Scan for the cell matching the given text and deliver its [X, Y] coordinate at center. 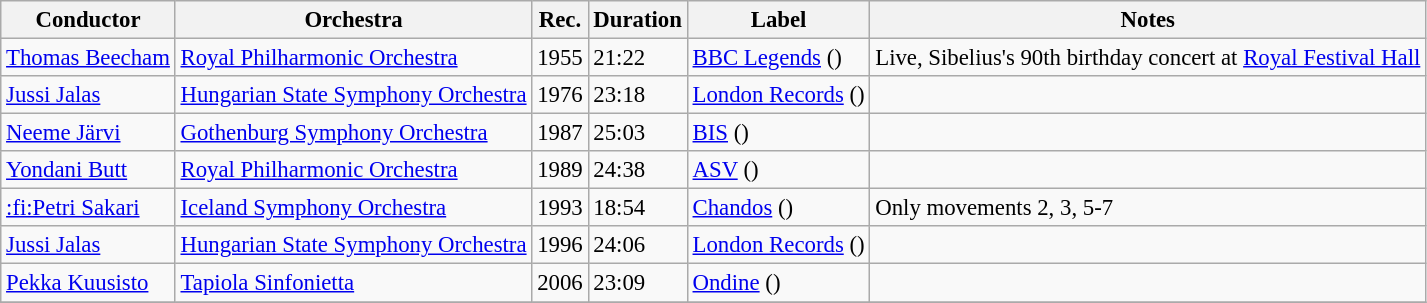
Duration [638, 20]
1987 [560, 133]
2006 [560, 283]
Only movements 2, 3, 5-7 [1148, 208]
1976 [560, 95]
:fi:Petri Sakari [88, 208]
1996 [560, 245]
Yondani Butt [88, 170]
Orchestra [354, 20]
23:09 [638, 283]
1993 [560, 208]
Rec. [560, 20]
BBC Legends () [778, 58]
18:54 [638, 208]
Conductor [88, 20]
Thomas Beecham [88, 58]
1955 [560, 58]
24:06 [638, 245]
24:38 [638, 170]
Tapiola Sinfonietta [354, 283]
Notes [1148, 20]
Gothenburg Symphony Orchestra [354, 133]
Chandos () [778, 208]
1989 [560, 170]
Ondine () [778, 283]
Neeme Järvi [88, 133]
BIS () [778, 133]
21:22 [638, 58]
ASV () [778, 170]
Live, Sibelius's 90th birthday concert at Royal Festival Hall [1148, 58]
Pekka Kuusisto [88, 283]
25:03 [638, 133]
Iceland Symphony Orchestra [354, 208]
Label [778, 20]
23:18 [638, 95]
